Locate the cell with the specified text and output its [x, y] center coordinate. 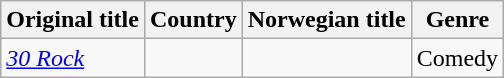
Genre [457, 20]
Country [193, 20]
Norwegian title [326, 20]
30 Rock [73, 58]
Original title [73, 20]
Comedy [457, 58]
